Provide the (X, Y) coordinate of the cell's center where the given text is located.  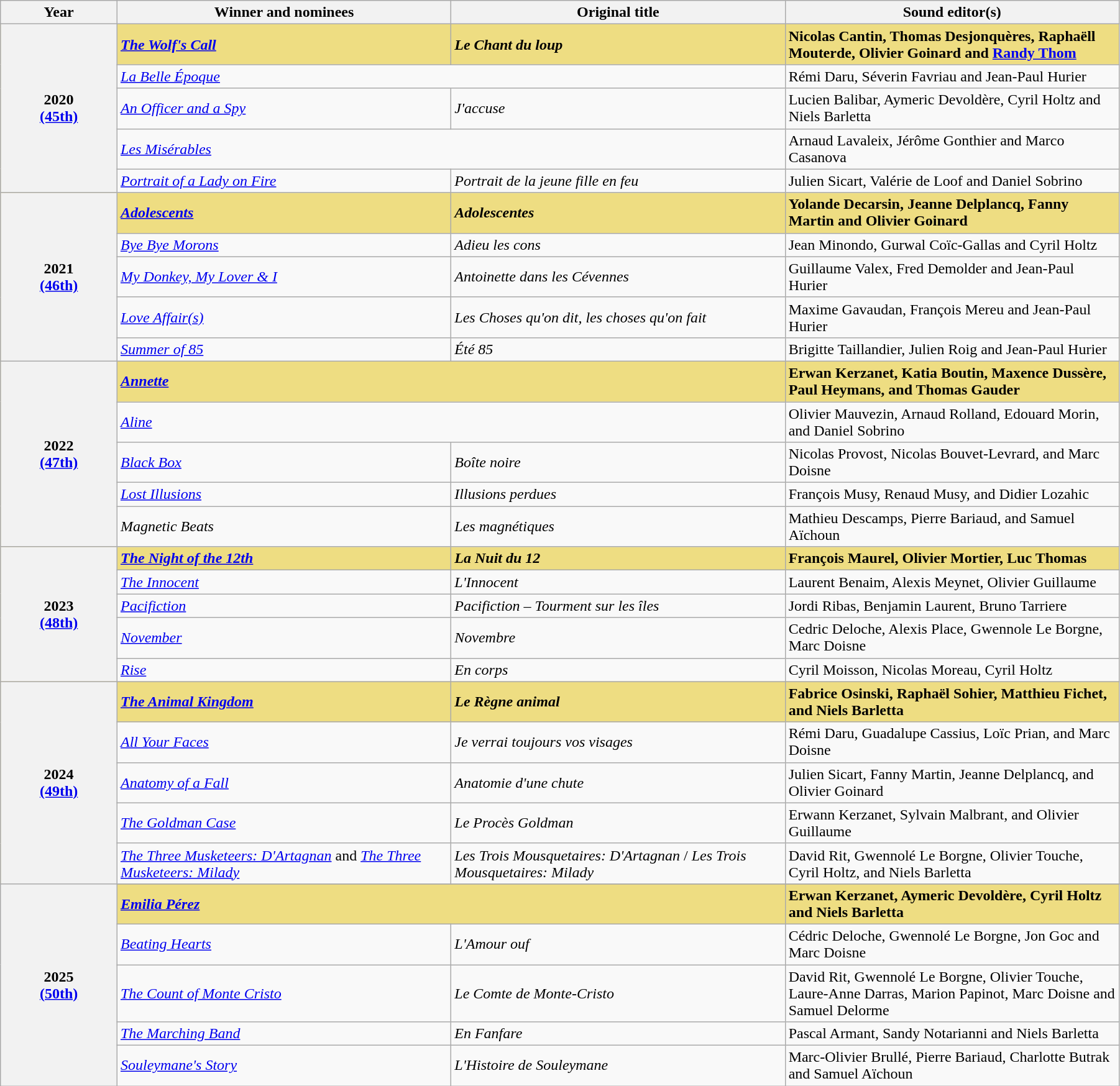
Anatomie d'une chute (618, 783)
Annette (451, 381)
The Night of the 12th (283, 559)
Brigitte Taillandier, Julien Roig and Jean-Paul Hurier (952, 349)
The Animal Kingdom (283, 702)
Rémi Daru, Séverin Favriau and Jean-Paul Hurier (952, 76)
Adolescentes (618, 212)
The Wolf's Call (283, 45)
Cédric Deloche, Gwennolé Le Borgne, Jon Goc and Marc Doisne (952, 944)
Souleymane's Story (283, 1066)
2021(46th) (59, 277)
Bye Bye Morons (283, 245)
2025(50th) (59, 984)
2024(49th) (59, 783)
Yolande Decarsin, Jeanne Delplancq, Fanny Martin and Olivier Goinard (952, 212)
Novembre (618, 637)
My Donkey, My Lover & I (283, 277)
Portrait de la jeune fille en feu (618, 181)
Le Règne animal (618, 702)
En Fanfare (618, 1034)
L'Amour ouf (618, 944)
Fabrice Osinski, Raphaël Sohier, Matthieu Fichet, and Niels Barletta (952, 702)
Pacifiction (283, 606)
The Goldman Case (283, 823)
Sound editor(s) (952, 12)
Aline (451, 421)
Illusions perdues (618, 495)
Arnaud Lavaleix, Jérôme Gonthier and Marco Casanova (952, 149)
Marc-Olivier Brullé, Pierre Bariaud, Charlotte Butrak and Samuel Aïchoun (952, 1066)
Julien Sicart, Valérie de Loof and Daniel Sobrino (952, 181)
Lucien Balibar, Aymeric Devoldère, Cyril Holtz and Niels Barletta (952, 108)
Mathieu Descamps, Pierre Bariaud, and Samuel Aïchoun (952, 527)
An Officer and a Spy (283, 108)
2022(47th) (59, 454)
Jordi Ribas, Benjamin Laurent, Bruno Tarriere (952, 606)
Guillaume Valex, Fred Demolder and Jean-Paul Hurier (952, 277)
2023(48th) (59, 614)
November (283, 637)
Cedric Deloche, Alexis Place, Gwennole Le Borgne, Marc Doisne (952, 637)
La Belle Époque (451, 76)
The Marching Band (283, 1034)
Été 85 (618, 349)
François Maurel, Olivier Mortier, Luc Thomas (952, 559)
The Count of Monte Cristo (283, 993)
Magnetic Beats (283, 527)
Les Choses qu'on dit, les choses qu'on fait (618, 317)
L'Innocent (618, 582)
Winner and nominees (283, 12)
Nicolas Provost, Nicolas Bouvet-Levrard, and Marc Doisne (952, 462)
Beating Hearts (283, 944)
Les Misérables (451, 149)
2020(45th) (59, 108)
Le Chant du loup (618, 45)
Maxime Gavaudan, François Mereu and Jean-Paul Hurier (952, 317)
Jean Minondo, Gurwal Coïc-Gallas and Cyril Holtz (952, 245)
Pascal Armant, Sandy Notarianni and Niels Barletta (952, 1034)
Erwann Kerzanet, Sylvain Malbrant, and Olivier Guillaume (952, 823)
Lost Illusions (283, 495)
Le Procès Goldman (618, 823)
Portrait of a Lady on Fire (283, 181)
Les magnétiques (618, 527)
The Innocent (283, 582)
Laurent Benaim, Alexis Meynet, Olivier Guillaume (952, 582)
Olivier Mauvezin, Arnaud Rolland, Edouard Morin, and Daniel Sobrino (952, 421)
L'Histoire de Souleymane (618, 1066)
La Nuit du 12 (618, 559)
Adolescents (283, 212)
J'accuse (618, 108)
Original title (618, 12)
Black Box (283, 462)
Rémi Daru, Guadalupe Cassius, Loïc Prian, and Marc Doisne (952, 742)
Erwan Kerzanet, Katia Boutin, Maxence Dussère, Paul Heymans, and Thomas Gauder (952, 381)
Le Comte de Monte-Cristo (618, 993)
En corps (618, 670)
Antoinette dans les Cévennes (618, 277)
Je verrai toujours vos visages (618, 742)
Les Trois Mousquetaires: D'Artagnan / Les Trois Mousquetaires: Milady (618, 864)
Year (59, 12)
Cyril Moisson, Nicolas Moreau, Cyril Holtz (952, 670)
Rise (283, 670)
The Three Musketeers: D'Artagnan and The Three Musketeers: Milady (283, 864)
Erwan Kerzanet, Aymeric Devoldère, Cyril Holtz and Niels Barletta (952, 903)
Anatomy of a Fall (283, 783)
Julien Sicart, Fanny Martin, Jeanne Delplancq, and Olivier Goinard (952, 783)
Pacifiction – Tourment sur les îles (618, 606)
Love Affair(s) (283, 317)
David Rit, Gwennolé Le Borgne, Olivier Touche, Laure-Anne Darras, Marion Papinot, Marc Doisne and Samuel Delorme (952, 993)
Boîte noire (618, 462)
François Musy, Renaud Musy, and Didier Lozahic (952, 495)
Nicolas Cantin, Thomas Desjonquères, Raphaëll Mouterde, Olivier Goinard and Randy Thom (952, 45)
Emilia Pérez (451, 903)
David Rit, Gwennolé Le Borgne, Olivier Touche, Cyril Holtz, and Niels Barletta (952, 864)
Summer of 85 (283, 349)
Adieu les cons (618, 245)
All Your Faces (283, 742)
